Find where the given text appears and provide that cell's center as (x, y) coordinate. 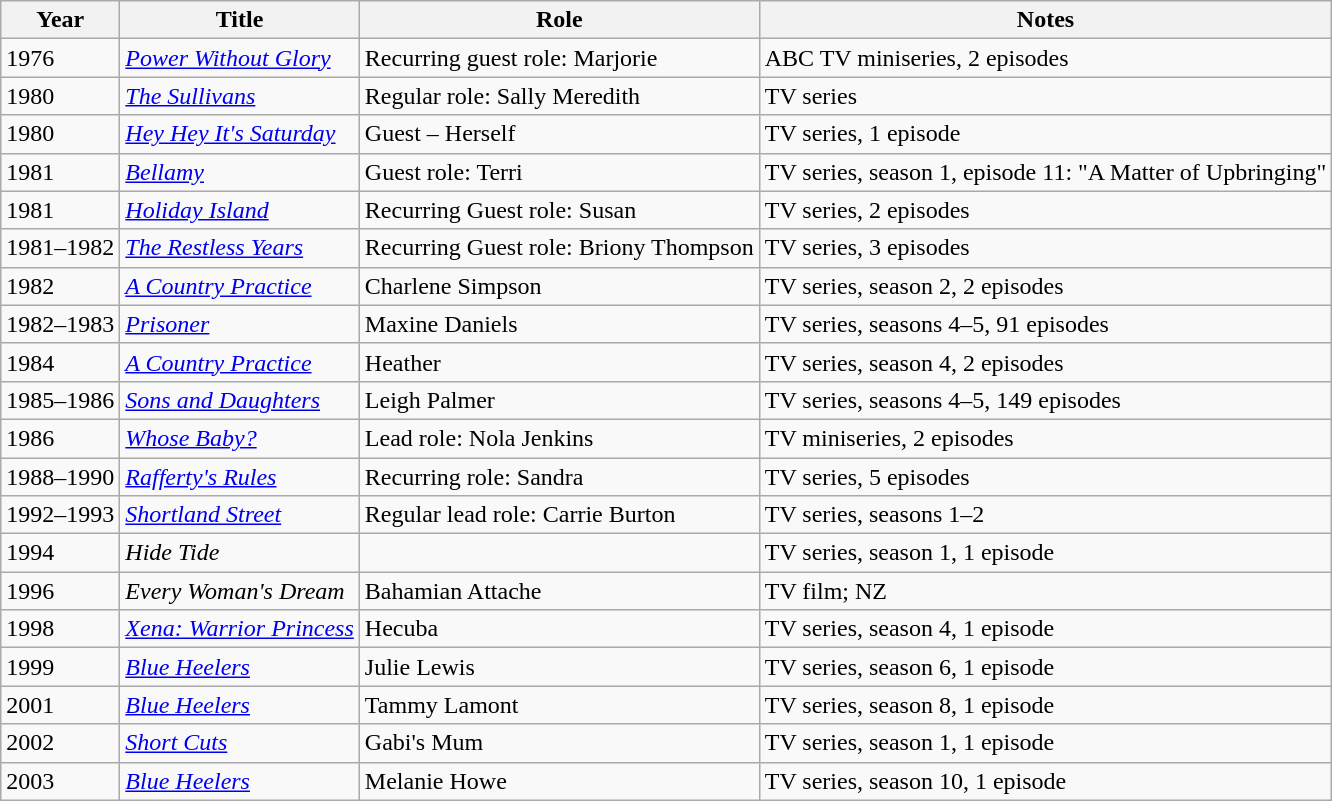
Leigh Palmer (559, 400)
TV series, 3 episodes (1046, 248)
Shortland Street (240, 515)
Whose Baby? (240, 438)
Lead role: Nola Jenkins (559, 438)
1996 (60, 591)
Gabi's Mum (559, 743)
1984 (60, 362)
TV series, 5 episodes (1046, 477)
1986 (60, 438)
Hecuba (559, 629)
Power Without Glory (240, 58)
TV series, seasons 1–2 (1046, 515)
TV series, season 8, 1 episode (1046, 705)
1985–1986 (60, 400)
1992–1993 (60, 515)
1982–1983 (60, 324)
TV series (1046, 96)
Hey Hey It's Saturday (240, 134)
Recurring Guest role: Briony Thompson (559, 248)
TV series, season 4, 2 episodes (1046, 362)
Guest – Herself (559, 134)
TV series, season 6, 1 episode (1046, 667)
TV series, seasons 4–5, 91 episodes (1046, 324)
Bahamian Attache (559, 591)
1988–1990 (60, 477)
Short Cuts (240, 743)
Prisoner (240, 324)
Year (60, 20)
Guest role: Terri (559, 172)
ABC TV miniseries, 2 episodes (1046, 58)
Heather (559, 362)
Every Woman's Dream (240, 591)
TV series, season 2, 2 episodes (1046, 286)
1998 (60, 629)
Tammy Lamont (559, 705)
TV series, season 1, episode 11: "A Matter of Upbringing" (1046, 172)
Charlene Simpson (559, 286)
Hide Tide (240, 553)
1976 (60, 58)
Bellamy (240, 172)
Title (240, 20)
Xena: Warrior Princess (240, 629)
Recurring role: Sandra (559, 477)
The Restless Years (240, 248)
Regular role: Sally Meredith (559, 96)
Recurring Guest role: Susan (559, 210)
Julie Lewis (559, 667)
2003 (60, 781)
2001 (60, 705)
Notes (1046, 20)
1982 (60, 286)
TV miniseries, 2 episodes (1046, 438)
1999 (60, 667)
TV series, 2 episodes (1046, 210)
Maxine Daniels (559, 324)
Melanie Howe (559, 781)
Holiday Island (240, 210)
1981–1982 (60, 248)
TV series, season 4, 1 episode (1046, 629)
Role (559, 20)
Recurring guest role: Marjorie (559, 58)
2002 (60, 743)
Sons and Daughters (240, 400)
TV series, season 10, 1 episode (1046, 781)
TV series, 1 episode (1046, 134)
TV series, seasons 4–5, 149 episodes (1046, 400)
Rafferty's Rules (240, 477)
TV film; NZ (1046, 591)
1994 (60, 553)
Regular lead role: Carrie Burton (559, 515)
The Sullivans (240, 96)
